Return the (X, Y) coordinate for the center point of the cell that contains the specified text.  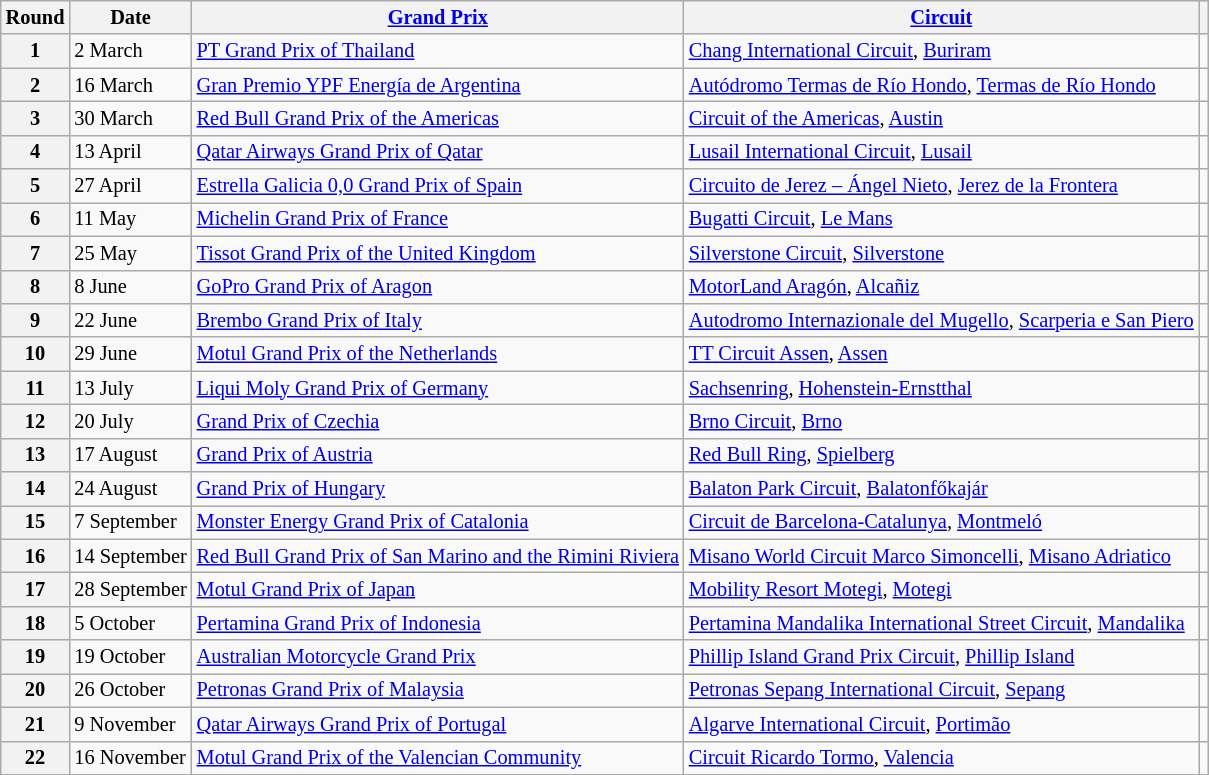
8 (36, 287)
Silverstone Circuit, Silverstone (942, 253)
Circuit of the Americas, Austin (942, 118)
Grand Prix of Hungary (438, 489)
18 (36, 623)
Bugatti Circuit, Le Mans (942, 219)
Red Bull Grand Prix of San Marino and the Rimini Riviera (438, 556)
14 September (130, 556)
Circuito de Jerez – Ángel Nieto, Jerez de la Frontera (942, 186)
Pertamina Grand Prix of Indonesia (438, 623)
Qatar Airways Grand Prix of Portugal (438, 724)
Liqui Moly Grand Prix of Germany (438, 388)
Petronas Grand Prix of Malaysia (438, 690)
13 July (130, 388)
Chang International Circuit, Buriram (942, 51)
Balaton Park Circuit, Balatonfőkajár (942, 489)
22 June (130, 320)
13 April (130, 152)
Red Bull Grand Prix of the Americas (438, 118)
Date (130, 17)
8 June (130, 287)
16 November (130, 758)
24 August (130, 489)
Round (36, 17)
Qatar Airways Grand Prix of Qatar (438, 152)
MotorLand Aragón, Alcañiz (942, 287)
7 (36, 253)
1 (36, 51)
5 October (130, 623)
Motul Grand Prix of the Valencian Community (438, 758)
4 (36, 152)
25 May (130, 253)
20 July (130, 421)
Mobility Resort Motegi, Motegi (942, 589)
11 (36, 388)
Circuit Ricardo Tormo, Valencia (942, 758)
Pertamina Mandalika International Street Circuit, Mandalika (942, 623)
3 (36, 118)
Grand Prix (438, 17)
29 June (130, 354)
Michelin Grand Prix of France (438, 219)
20 (36, 690)
Circuit de Barcelona-Catalunya, Montmeló (942, 522)
Estrella Galicia 0,0 Grand Prix of Spain (438, 186)
17 (36, 589)
Motul Grand Prix of the Netherlands (438, 354)
Phillip Island Grand Prix Circuit, Phillip Island (942, 657)
Tissot Grand Prix of the United Kingdom (438, 253)
2 (36, 85)
2 March (130, 51)
19 (36, 657)
Grand Prix of Czechia (438, 421)
Brno Circuit, Brno (942, 421)
21 (36, 724)
12 (36, 421)
9 (36, 320)
Autodromo Internazionale del Mugello, Scarperia e San Piero (942, 320)
GoPro Grand Prix of Aragon (438, 287)
15 (36, 522)
16 March (130, 85)
17 August (130, 455)
Lusail International Circuit, Lusail (942, 152)
Monster Energy Grand Prix of Catalonia (438, 522)
9 November (130, 724)
5 (36, 186)
14 (36, 489)
Brembo Grand Prix of Italy (438, 320)
Petronas Sepang International Circuit, Sepang (942, 690)
11 May (130, 219)
22 (36, 758)
Circuit (942, 17)
19 October (130, 657)
28 September (130, 589)
PT Grand Prix of Thailand (438, 51)
10 (36, 354)
16 (36, 556)
Australian Motorcycle Grand Prix (438, 657)
13 (36, 455)
Motul Grand Prix of Japan (438, 589)
Misano World Circuit Marco Simoncelli, Misano Adriatico (942, 556)
Algarve International Circuit, Portimão (942, 724)
TT Circuit Assen, Assen (942, 354)
26 October (130, 690)
Red Bull Ring, Spielberg (942, 455)
7 September (130, 522)
Grand Prix of Austria (438, 455)
6 (36, 219)
30 March (130, 118)
Autódromo Termas de Río Hondo, Termas de Río Hondo (942, 85)
Gran Premio YPF Energía de Argentina (438, 85)
Sachsenring, Hohenstein-Ernstthal (942, 388)
27 April (130, 186)
